Extract the [X, Y] coordinate from the center of the cell holding the provided text.  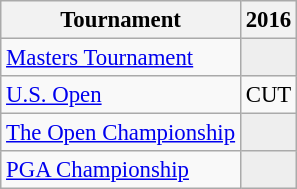
PGA Championship [121, 170]
U.S. Open [121, 95]
Tournament [121, 20]
CUT [268, 95]
2016 [268, 20]
The Open Championship [121, 133]
Masters Tournament [121, 58]
